Determine the (X, Y) coordinate at the center of the cell enclosing the given text.  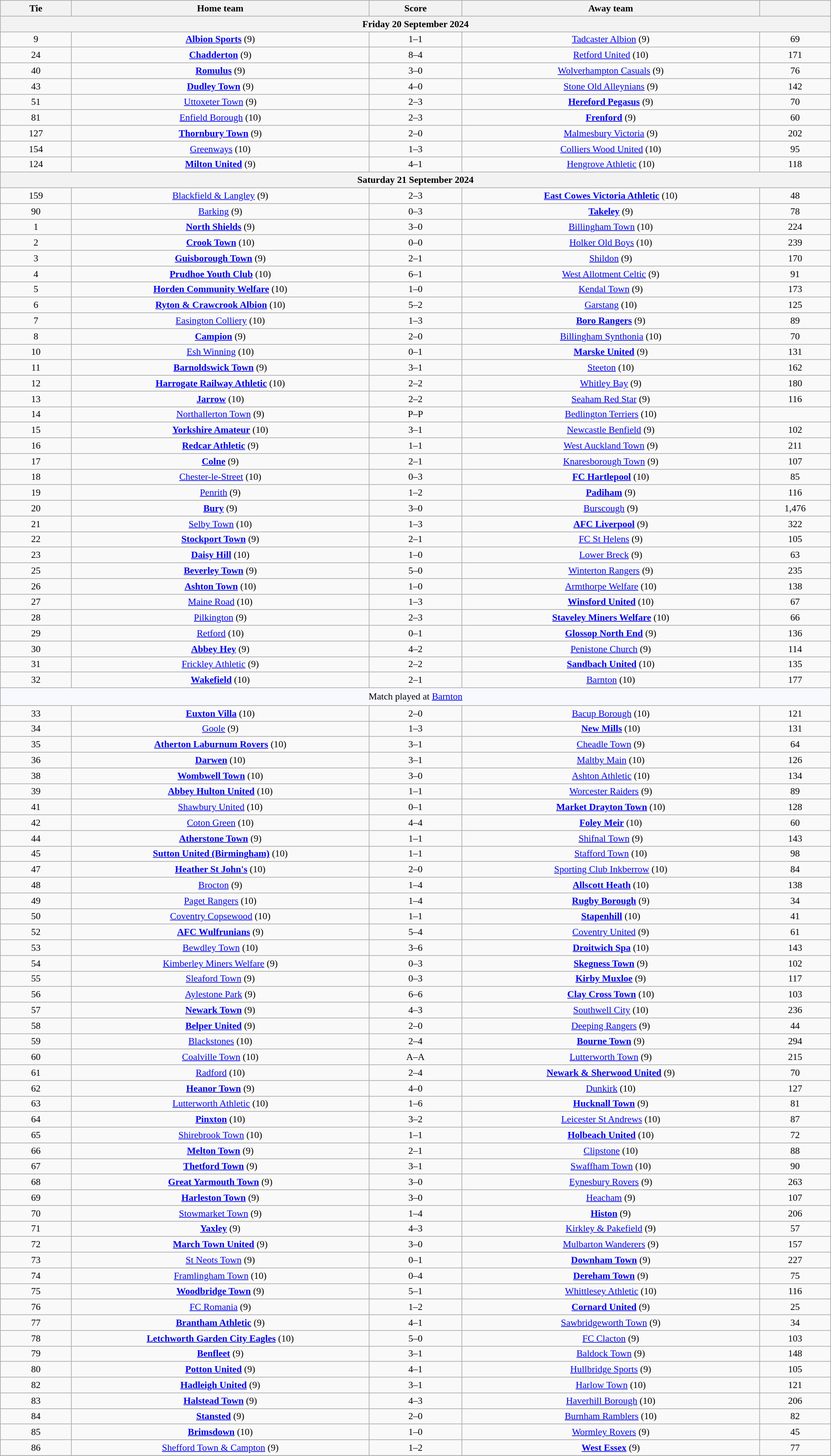
0–0 (415, 243)
Retford United (10) (611, 55)
43 (36, 86)
Histon (9) (611, 1213)
Match played at Barnton (415, 697)
Coton Green (10) (220, 823)
Romulus (9) (220, 71)
263 (795, 1182)
Lutterworth Town (9) (611, 1057)
AFC Liverpool (9) (611, 524)
80 (36, 1370)
8 (36, 336)
West Auckland Town (9) (611, 446)
Frenford (9) (611, 118)
West Allotment Celtic (9) (611, 274)
159 (36, 196)
56 (36, 995)
Benfleet (9) (220, 1354)
Burnham Ramblers (10) (611, 1417)
Yorkshire Amateur (10) (220, 430)
Maine Road (10) (220, 602)
Barnoldswick Town (9) (220, 368)
Aylestone Park (9) (220, 995)
Stapenhill (10) (611, 917)
Haverhill Borough (10) (611, 1401)
27 (36, 602)
Lutterworth Athletic (10) (220, 1104)
Takeley (9) (611, 211)
29 (36, 633)
Sporting Club Inkberrow (10) (611, 870)
118 (795, 164)
173 (795, 289)
Selby Town (10) (220, 524)
Abbey Hulton United (10) (220, 792)
15 (36, 430)
1,476 (795, 508)
Hengrove Athletic (10) (611, 164)
142 (795, 86)
Darwen (10) (220, 760)
3 (36, 258)
Knaresborough Town (9) (611, 461)
Hucknall Town (9) (611, 1104)
Stafford Town (10) (611, 854)
Shifnal Town (9) (611, 839)
35 (36, 745)
Penistone Church (9) (611, 649)
224 (795, 227)
Great Yarmouth Town (9) (220, 1182)
Shawbury United (10) (220, 807)
17 (36, 461)
98 (795, 854)
Padiham (9) (611, 493)
Atherton Laburnum Rovers (10) (220, 745)
Bury (9) (220, 508)
12 (36, 383)
202 (795, 133)
Dereham Town (9) (611, 1276)
Abbey Hey (9) (220, 649)
3–6 (415, 948)
Marske United (9) (611, 352)
Wakefield (10) (220, 680)
Wolverhampton Casuals (9) (611, 71)
Bewdley Town (10) (220, 948)
Wombwell Town (10) (220, 776)
124 (36, 164)
Ryton & Crawcrook Albion (10) (220, 305)
Clay Cross Town (10) (611, 995)
Jarrow (10) (220, 399)
Home team (220, 8)
Eynesbury Rovers (9) (611, 1182)
Euxton Villa (10) (220, 714)
38 (36, 776)
Seaham Red Star (9) (611, 399)
Score (415, 8)
Garstang (10) (611, 305)
126 (795, 760)
Bacup Borough (10) (611, 714)
5–1 (415, 1292)
P–P (415, 414)
Stowmarket Town (9) (220, 1213)
53 (36, 948)
Whitley Bay (9) (611, 383)
22 (36, 539)
Potton United (9) (220, 1370)
Barking (9) (220, 211)
FC Romania (9) (220, 1307)
Heather St John's (10) (220, 870)
10 (36, 352)
148 (795, 1354)
Chester-le-Street (10) (220, 477)
Framlingham Town (10) (220, 1276)
Baldock Town (9) (611, 1354)
Stockport Town (9) (220, 539)
322 (795, 524)
Easington Colliery (10) (220, 321)
11 (36, 368)
Melton Town (9) (220, 1151)
16 (36, 446)
73 (36, 1260)
Colne (9) (220, 461)
Shefford Town & Campton (9) (220, 1448)
New Mills (10) (611, 729)
26 (36, 586)
Burscough (9) (611, 508)
235 (795, 571)
Horden Community Welfare (10) (220, 289)
Friday 20 September 2024 (415, 24)
5–4 (415, 932)
Yaxley (9) (220, 1229)
86 (36, 1448)
58 (36, 1026)
Frickley Athletic (9) (220, 664)
171 (795, 55)
Cheadle Town (9) (611, 745)
Campion (9) (220, 336)
Droitwich Spa (10) (611, 948)
8–4 (415, 55)
4–2 (415, 649)
Thornbury Town (9) (220, 133)
Boro Rangers (9) (611, 321)
Coventry United (9) (611, 932)
AFC Wulfrunians (9) (220, 932)
Bedlington Terriers (10) (611, 414)
Coalville Town (10) (220, 1057)
Shildon (9) (611, 258)
13 (36, 399)
7 (36, 321)
31 (36, 664)
Downham Town (9) (611, 1260)
Goole (9) (220, 729)
Holker Old Boys (10) (611, 243)
Redcar Athletic (9) (220, 446)
Malmesbury Victoria (9) (611, 133)
Kirkley & Pakefield (9) (611, 1229)
24 (36, 55)
Hullbridge Sports (9) (611, 1370)
Letchworth Garden City Eagles (10) (220, 1338)
Newark & Sherwood United (9) (611, 1073)
79 (36, 1354)
20 (36, 508)
Dunkirk (10) (611, 1088)
52 (36, 932)
74 (36, 1276)
West Essex (9) (611, 1448)
Chadderton (9) (220, 55)
Brantham Athletic (9) (220, 1323)
47 (36, 870)
19 (36, 493)
North Shields (9) (220, 227)
Atherstone Town (9) (220, 839)
59 (36, 1042)
Halstead Town (9) (220, 1401)
Rugby Borough (9) (611, 901)
Saturday 21 September 2024 (415, 180)
Radford (10) (220, 1073)
Tadcaster Albion (9) (611, 39)
Crook Town (10) (220, 243)
Maltby Main (10) (611, 760)
Mulbarton Wanderers (9) (611, 1245)
30 (36, 649)
Guisborough Town (9) (220, 258)
154 (36, 149)
Allscott Heath (10) (611, 885)
Brimsdown (10) (220, 1432)
Clipstone (10) (611, 1151)
Sandbach United (10) (611, 664)
Blackfield & Langley (9) (220, 196)
Pilkington (9) (220, 618)
65 (36, 1135)
Whittlesey Athletic (10) (611, 1292)
Albion Sports (9) (220, 39)
91 (795, 274)
Steeton (10) (611, 368)
88 (795, 1151)
125 (795, 305)
Hadleigh United (9) (220, 1385)
Shirebrook Town (10) (220, 1135)
Paget Rangers (10) (220, 901)
49 (36, 901)
6–1 (415, 274)
128 (795, 807)
4 (36, 274)
18 (36, 477)
Northallerton Town (9) (220, 414)
Harleston Town (9) (220, 1198)
42 (36, 823)
54 (36, 964)
Lower Breck (9) (611, 555)
Billingham Town (10) (611, 227)
Winsford United (10) (611, 602)
St Neots Town (9) (220, 1260)
Bourne Town (9) (611, 1042)
Ashton Town (10) (220, 586)
Dudley Town (9) (220, 86)
170 (795, 258)
Belper United (9) (220, 1026)
Beverley Town (9) (220, 571)
FC St Helens (9) (611, 539)
Enfield Borough (10) (220, 118)
23 (36, 555)
Staveley Miners Welfare (10) (611, 618)
83 (36, 1401)
9 (36, 39)
Foley Meir (10) (611, 823)
Greenways (10) (220, 149)
Tie (36, 8)
227 (795, 1260)
Armthorpe Welfare (10) (611, 586)
Skegness Town (9) (611, 964)
Blackstones (10) (220, 1042)
55 (36, 979)
21 (36, 524)
Southwell City (10) (611, 1010)
239 (795, 243)
FC Hartlepool (10) (611, 477)
114 (795, 649)
Daisy Hill (10) (220, 555)
Swaffham Town (10) (611, 1167)
1 (36, 227)
Kirby Muxloe (9) (611, 979)
50 (36, 917)
Harlow Town (10) (611, 1385)
Kimberley Miners Welfare (9) (220, 964)
5–2 (415, 305)
Uttoxeter Town (9) (220, 102)
Woodbridge Town (9) (220, 1292)
Kendal Town (9) (611, 289)
Cornard United (9) (611, 1307)
East Cowes Victoria Athletic (10) (611, 196)
Sawbridgeworth Town (9) (611, 1323)
6–6 (415, 995)
Penrith (9) (220, 493)
117 (795, 979)
33 (36, 714)
Thetford Town (9) (220, 1167)
Barnton (10) (611, 680)
Holbeach United (10) (611, 1135)
40 (36, 71)
215 (795, 1057)
95 (795, 149)
Billingham Synthonia (10) (611, 336)
Coventry Copsewood (10) (220, 917)
Worcester Raiders (9) (611, 792)
180 (795, 383)
Milton United (9) (220, 164)
Wormley Rovers (9) (611, 1432)
236 (795, 1010)
157 (795, 1245)
Newcastle Benfield (9) (611, 430)
5 (36, 289)
4–4 (415, 823)
FC Clacton (9) (611, 1338)
28 (36, 618)
Retford (10) (220, 633)
Brocton (9) (220, 885)
Colliers Wood United (10) (611, 149)
Market Drayton Town (10) (611, 807)
87 (795, 1120)
Away team (611, 8)
Winterton Rangers (9) (611, 571)
51 (36, 102)
135 (795, 664)
Stansted (9) (220, 1417)
Esh Winning (10) (220, 352)
Newark Town (9) (220, 1010)
68 (36, 1182)
Ashton Athletic (10) (611, 776)
0–4 (415, 1276)
294 (795, 1042)
Stone Old Alleynians (9) (611, 86)
1–6 (415, 1104)
3–2 (415, 1120)
162 (795, 368)
211 (795, 446)
71 (36, 1229)
177 (795, 680)
62 (36, 1088)
Hereford Pegasus (9) (611, 102)
Heanor Town (9) (220, 1088)
Sutton United (Birmingham) (10) (220, 854)
36 (36, 760)
Leicester St Andrews (10) (611, 1120)
March Town United (9) (220, 1245)
Pinxton (10) (220, 1120)
Glossop North End (9) (611, 633)
39 (36, 792)
134 (795, 776)
Heacham (9) (611, 1198)
Sleaford Town (9) (220, 979)
2 (36, 243)
Deeping Rangers (9) (611, 1026)
Prudhoe Youth Club (10) (220, 274)
136 (795, 633)
A–A (415, 1057)
Harrogate Railway Athletic (10) (220, 383)
6 (36, 305)
14 (36, 414)
32 (36, 680)
